Search for the cell housing the specified text and yield its (x, y) center coordinate. 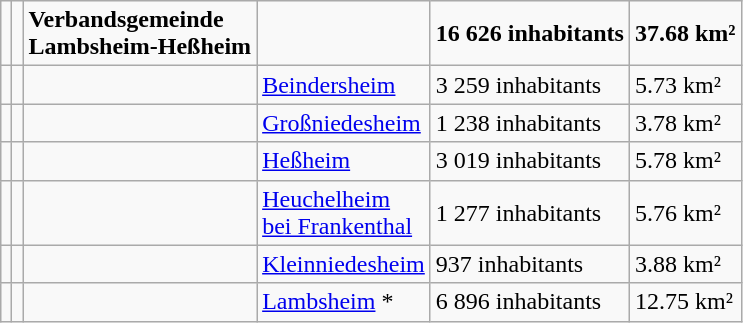
Heßheim (344, 161)
3 259 inhabitants (530, 85)
12.75 km² (685, 302)
Heuchelheim bei Frankenthal (344, 212)
5.78 km² (685, 161)
6 896 inhabitants (530, 302)
3.78 km² (685, 123)
3 019 inhabitants (530, 161)
Lambsheim * (344, 302)
1 238 inhabitants (530, 123)
937 inhabitants (530, 264)
Großniedesheim (344, 123)
37.68 km² (685, 34)
1 277 inhabitants (530, 212)
5.73 km² (685, 85)
3.88 km² (685, 264)
Beindersheim (344, 85)
5.76 km² (685, 212)
16 626 inhabitants (530, 34)
Verbandsgemeinde Lambsheim-Heßheim (140, 34)
Kleinniedesheim (344, 264)
